Search for the cell housing the specified text and yield its (X, Y) center coordinate. 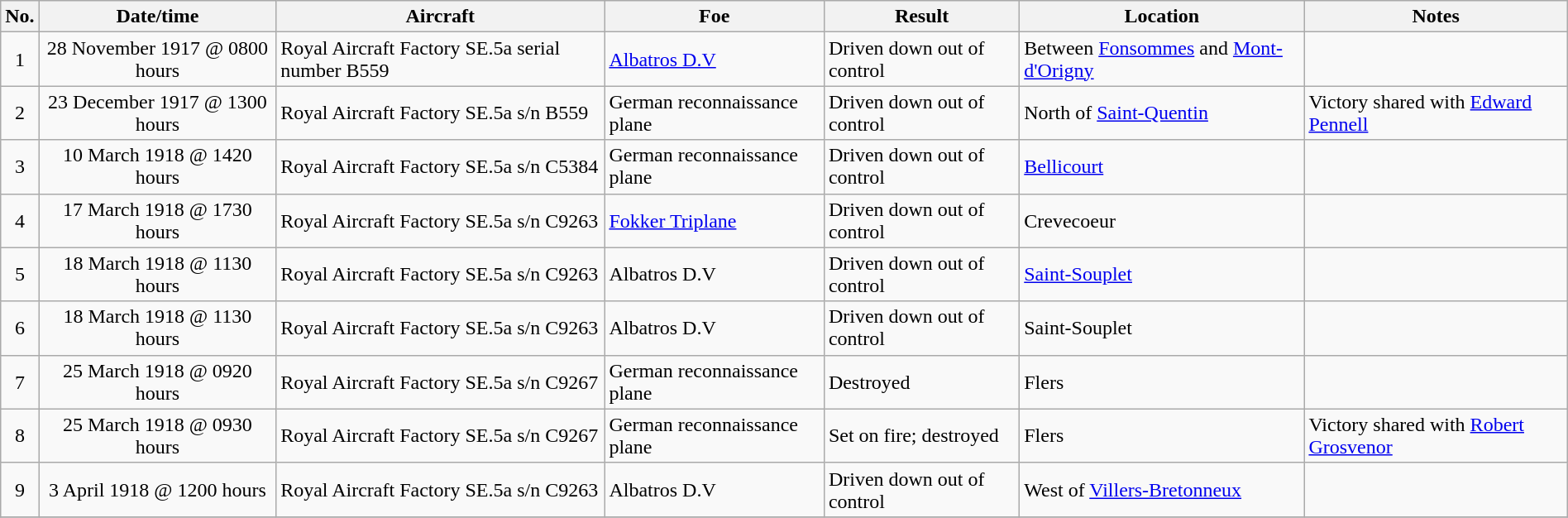
Bellicourt (1162, 167)
17 March 1918 @ 1730 hours (157, 220)
25 March 1918 @ 0920 hours (157, 382)
Victory shared with Robert Grosvenor (1436, 435)
Crevecoeur (1162, 220)
No. (20, 17)
Royal Aircraft Factory SE.5a s/n B559 (440, 113)
Aircraft (440, 17)
Date/time (157, 17)
9 (20, 490)
6 (20, 328)
3 April 1918 @ 1200 hours (157, 490)
Fokker Triplane (715, 220)
3 (20, 167)
2 (20, 113)
Between Fonsommes and Mont-d'Origny (1162, 60)
Result (921, 17)
10 March 1918 @ 1420 hours (157, 167)
Notes (1436, 17)
8 (20, 435)
28 November 1917 @ 0800 hours (157, 60)
Foe (715, 17)
Location (1162, 17)
Destroyed (921, 382)
Royal Aircraft Factory SE.5a serial number B559 (440, 60)
West of Villers-Bretonneux (1162, 490)
Royal Aircraft Factory SE.5a s/n C5384 (440, 167)
1 (20, 60)
5 (20, 275)
25 March 1918 @ 0930 hours (157, 435)
23 December 1917 @ 1300 hours (157, 113)
Victory shared with Edward Pennell (1436, 113)
Set on fire; destroyed (921, 435)
4 (20, 220)
7 (20, 382)
North of Saint-Quentin (1162, 113)
